Return the (X, Y) coordinate for the center point of the cell that contains the specified text.  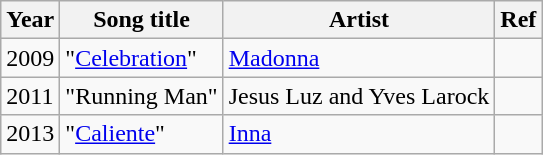
"Celebration" (142, 58)
Ref (518, 20)
"Caliente" (142, 134)
Artist (359, 20)
2011 (30, 96)
Jesus Luz and Yves Larock (359, 96)
2009 (30, 58)
Song title (142, 20)
Inna (359, 134)
Year (30, 20)
"Running Man" (142, 96)
Madonna (359, 58)
2013 (30, 134)
